Output the [x, y] coordinate of the center of the cell containing the given text.  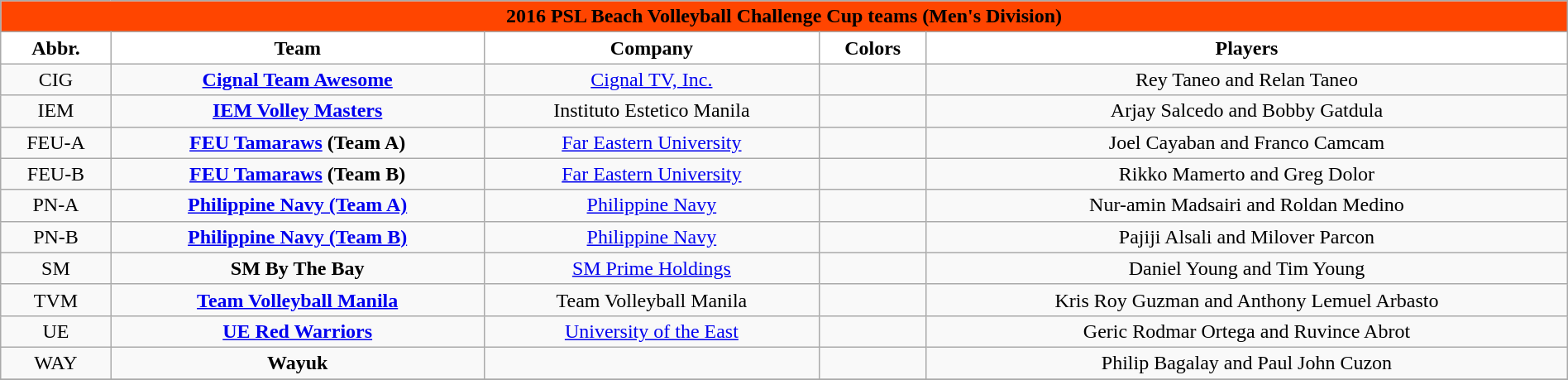
Team [298, 48]
Joel Cayaban and Franco Camcam [1247, 142]
Arjay Salcedo and Bobby Gatdula [1247, 111]
Kris Roy Guzman and Anthony Lemuel Arbasto [1247, 300]
IEM [56, 111]
IEM Volley Masters [298, 111]
FEU-B [56, 174]
FEU Tamaraws (Team B) [298, 174]
Pajiji Alsali and Milover Parcon [1247, 237]
WAY [56, 363]
SM By The Bay [298, 268]
Players [1247, 48]
Cignal Team Awesome [298, 79]
Philippine Navy (Team A) [298, 205]
PN-B [56, 237]
Colors [873, 48]
Wayuk [298, 363]
Philippine Navy (Team B) [298, 237]
PN-A [56, 205]
FEU Tamaraws (Team A) [298, 142]
SM [56, 268]
Nur-amin Madsairi and Roldan Medino [1247, 205]
Cignal TV, Inc. [652, 79]
FEU-A [56, 142]
Rey Taneo and Relan Taneo [1247, 79]
Company [652, 48]
SM Prime Holdings [652, 268]
TVM [56, 300]
Philip Bagalay and Paul John Cuzon [1247, 363]
2016 PSL Beach Volleyball Challenge Cup teams (Men's Division) [784, 17]
CIG [56, 79]
UE [56, 331]
University of the East [652, 331]
Geric Rodmar Ortega and Ruvince Abrot [1247, 331]
Rikko Mamerto and Greg Dolor [1247, 174]
Instituto Estetico Manila [652, 111]
Abbr. [56, 48]
UE Red Warriors [298, 331]
Daniel Young and Tim Young [1247, 268]
